Return the (X, Y) coordinate for the center point of the cell that contains the specified text.  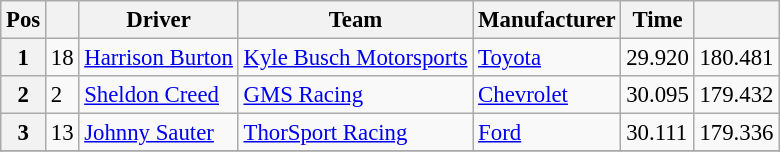
30.095 (658, 95)
18 (62, 58)
Manufacturer (547, 20)
13 (62, 133)
Team (356, 20)
Johnny Sauter (158, 133)
179.336 (736, 133)
179.432 (736, 95)
1 (24, 58)
30.111 (658, 133)
Kyle Busch Motorsports (356, 58)
Toyota (547, 58)
180.481 (736, 58)
Chevrolet (547, 95)
Sheldon Creed (158, 95)
ThorSport Racing (356, 133)
Time (658, 20)
29.920 (658, 58)
3 (24, 133)
Harrison Burton (158, 58)
Ford (547, 133)
GMS Racing (356, 95)
Pos (24, 20)
Driver (158, 20)
